Determine the [X, Y] coordinate at the center of the cell enclosing the given text.  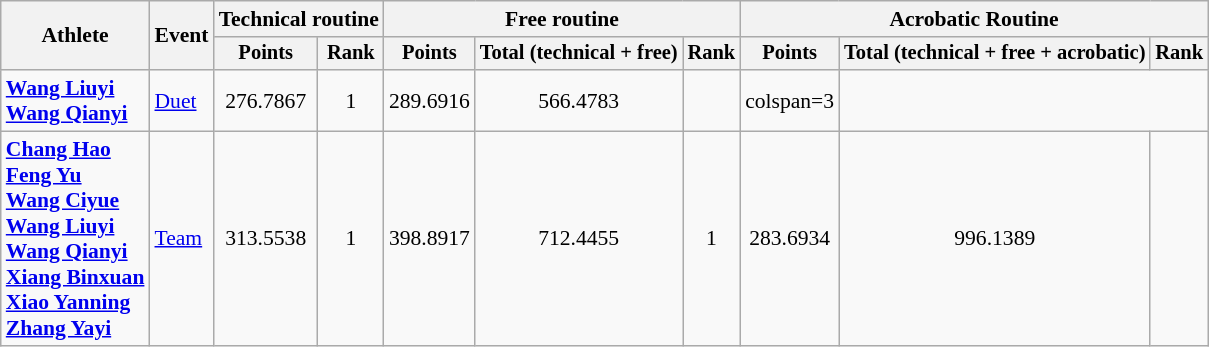
Wang LiuyiWang Qianyi [76, 100]
566.4783 [579, 100]
289.6916 [430, 100]
Technical routine [299, 19]
Chang HaoFeng YuWang CiyueWang LiuyiWang QianyiXiang BinxuanXiao YanningZhang Yayi [76, 239]
Free routine [562, 19]
Event [181, 36]
283.6934 [790, 239]
Athlete [76, 36]
996.1389 [994, 239]
Duet [181, 100]
712.4455 [579, 239]
Total (technical + free + acrobatic) [994, 54]
colspan=3 [790, 100]
Total (technical + free) [579, 54]
Acrobatic Routine [974, 19]
276.7867 [266, 100]
313.5538 [266, 239]
398.8917 [430, 239]
Team [181, 239]
